Determine the [x, y] coordinate at the center of the cell enclosing the given text.  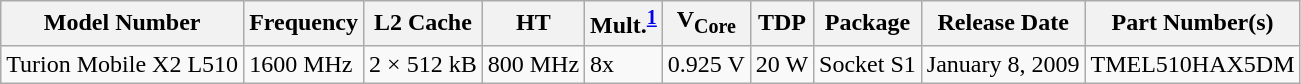
TDP [782, 24]
20 W [782, 64]
0.925 V [706, 64]
HT [533, 24]
Socket S1 [868, 64]
VCore [706, 24]
L2 Cache [424, 24]
TMEL510HAX5DM [1192, 64]
Release Date [1003, 24]
Part Number(s) [1192, 24]
January 8, 2009 [1003, 64]
Model Number [122, 24]
Turion Mobile X2 L510 [122, 64]
2 × 512 kB [424, 64]
8x [624, 64]
Frequency [304, 24]
800 MHz [533, 64]
Package [868, 24]
1600 MHz [304, 64]
Mult.1 [624, 24]
